Extract the (x, y) coordinate from the center of the cell holding the provided text.  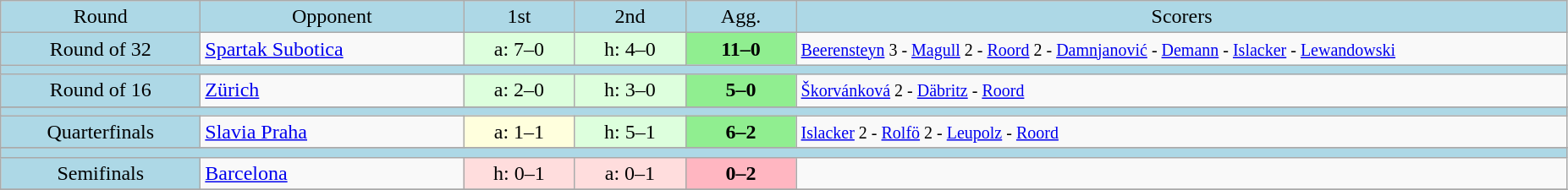
6–2 (741, 132)
a: 7–0 (520, 49)
a: 2–0 (520, 90)
1st (520, 17)
Round of 16 (101, 90)
11–0 (741, 49)
2nd (630, 17)
Opponent (332, 17)
Barcelona (332, 173)
Round of 32 (101, 49)
h: 4–0 (630, 49)
Quarterfinals (101, 132)
h: 3–0 (630, 90)
5–0 (741, 90)
Spartak Subotica (332, 49)
a: 0–1 (630, 173)
h: 5–1 (630, 132)
Round (101, 17)
Islacker 2 - Rolfö 2 - Leupolz - Roord (1181, 132)
Škorvánková 2 - Däbritz - Roord (1181, 90)
Beerensteyn 3 - Magull 2 - Roord 2 - Damnjanović - Demann - Islacker - Lewandowski (1181, 49)
Zürich (332, 90)
h: 0–1 (520, 173)
Agg. (741, 17)
Slavia Praha (332, 132)
Semifinals (101, 173)
Scorers (1181, 17)
0–2 (741, 173)
a: 1–1 (520, 132)
